Pinpoint the cell where the given text exists, returning its (X, Y) midpoint coordinate. 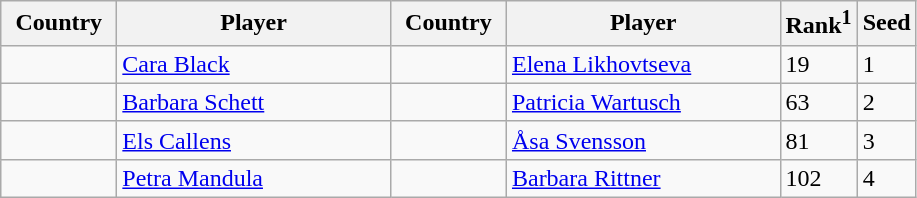
102 (818, 178)
Barbara Rittner (643, 178)
4 (886, 178)
Elena Likhovtseva (643, 64)
81 (818, 140)
Rank1 (818, 24)
2 (886, 102)
Seed (886, 24)
1 (886, 64)
Åsa Svensson (643, 140)
Petra Mandula (254, 178)
Els Callens (254, 140)
Cara Black (254, 64)
63 (818, 102)
Barbara Schett (254, 102)
Patricia Wartusch (643, 102)
3 (886, 140)
19 (818, 64)
